Search for the cell housing the specified text and yield its (X, Y) center coordinate. 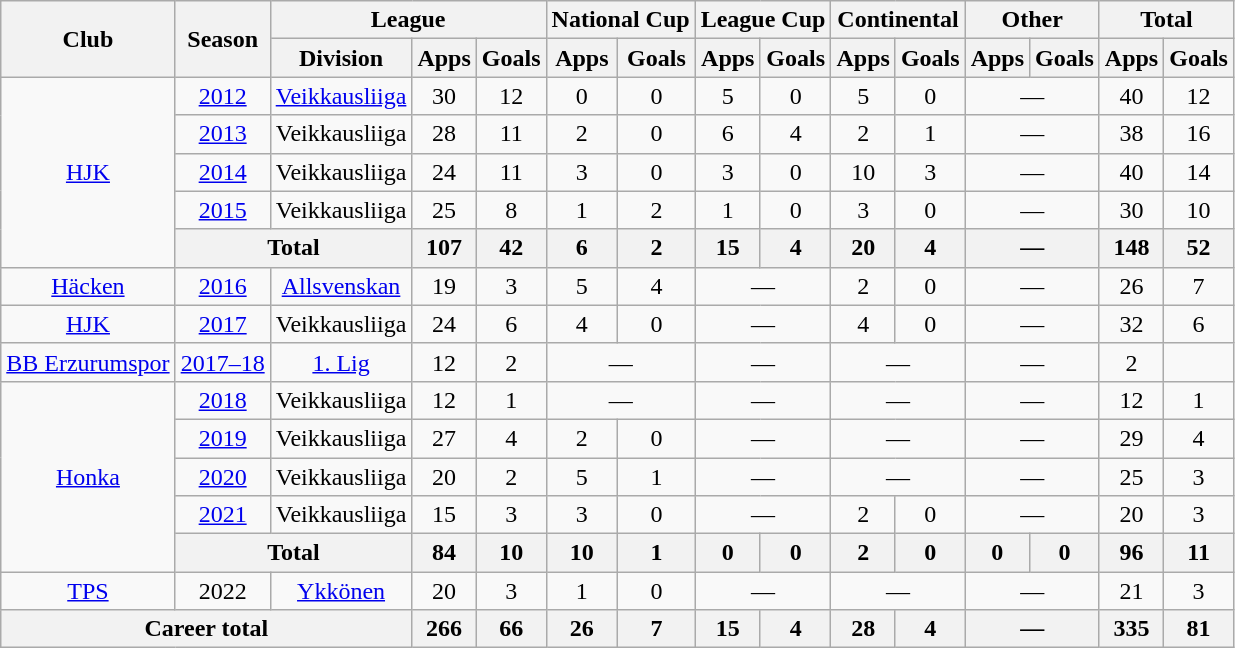
2016 (222, 286)
Division (341, 58)
81 (1199, 629)
19 (444, 286)
2012 (222, 96)
335 (1131, 629)
Continental (898, 20)
2017 (222, 324)
League Cup (763, 20)
Career total (206, 629)
Honka (88, 476)
21 (1131, 591)
2022 (222, 591)
38 (1131, 134)
TPS (88, 591)
2014 (222, 172)
League (408, 20)
42 (511, 248)
66 (511, 629)
2015 (222, 210)
2018 (222, 400)
266 (444, 629)
27 (444, 438)
2021 (222, 515)
29 (1131, 438)
2017–18 (222, 362)
84 (444, 553)
BB Erzurumspor (88, 362)
Häcken (88, 286)
1. Lig (341, 362)
2013 (222, 134)
32 (1131, 324)
Club (88, 39)
148 (1131, 248)
52 (1199, 248)
Season (222, 39)
National Cup (620, 20)
16 (1199, 134)
Allsvenskan (341, 286)
2020 (222, 477)
2019 (222, 438)
107 (444, 248)
96 (1131, 553)
Ykkönen (341, 591)
8 (511, 210)
Other (1032, 20)
14 (1199, 172)
